For the text-containing cell, return its midpoint in (x, y) coordinate format. 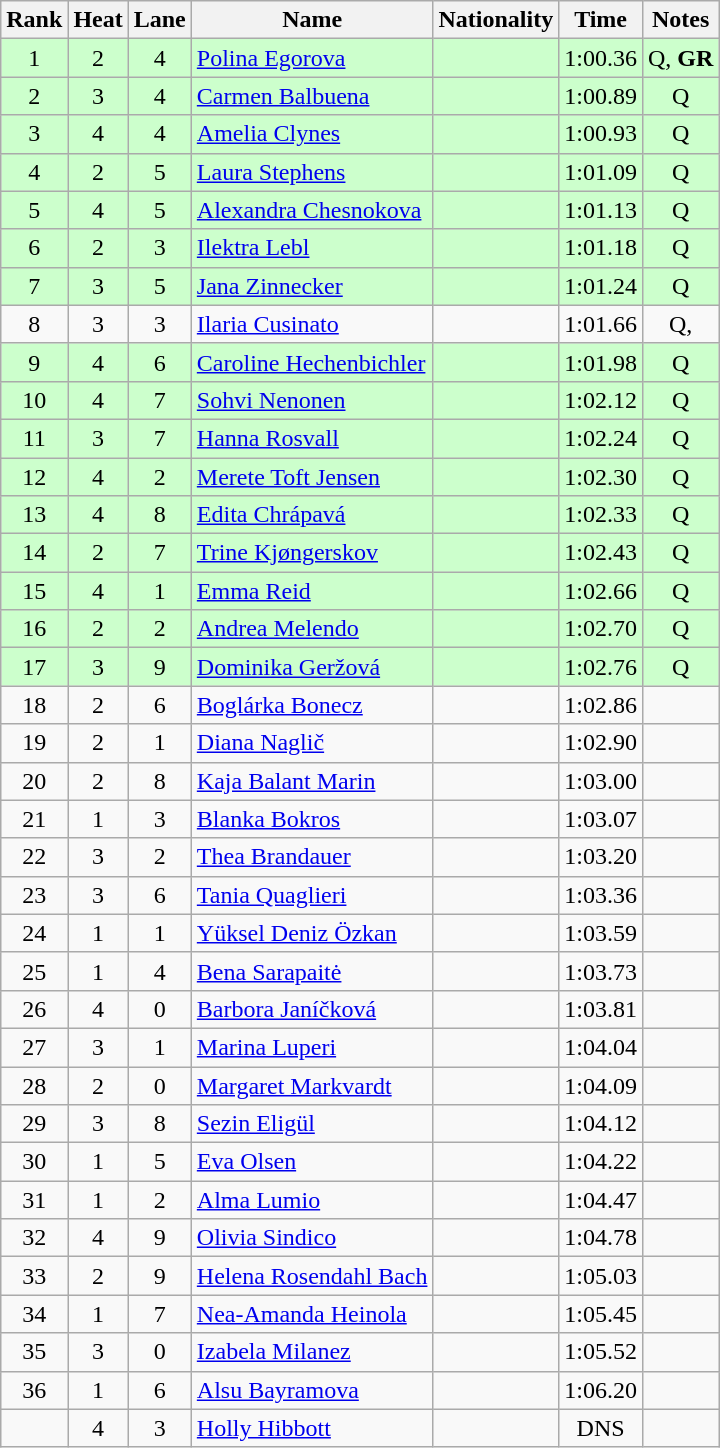
1:02.43 (601, 553)
Jana Zinnecker (312, 286)
1:03.81 (601, 1009)
Diana Naglič (312, 743)
Marina Luperi (312, 1047)
Merete Toft Jensen (312, 477)
Notes (680, 20)
1:01.98 (601, 362)
1:01.18 (601, 248)
30 (34, 1162)
Bena Sarapaitė (312, 971)
14 (34, 553)
Hanna Rosvall (312, 438)
1:05.45 (601, 1314)
Alsu Bayramova (312, 1390)
Alma Lumio (312, 1200)
23 (34, 895)
Sezin Eligül (312, 1124)
Dominika Geržová (312, 667)
Q, GR (680, 58)
1:02.30 (601, 477)
1:04.78 (601, 1238)
1:01.24 (601, 286)
1:03.00 (601, 781)
Alexandra Chesnokova (312, 210)
33 (34, 1276)
1:02.76 (601, 667)
18 (34, 705)
35 (34, 1352)
11 (34, 438)
22 (34, 857)
20 (34, 781)
1:04.04 (601, 1047)
Caroline Hechenbichler (312, 362)
Helena Rosendahl Bach (312, 1276)
Holly Hibbott (312, 1428)
Margaret Markvardt (312, 1085)
26 (34, 1009)
Sohvi Nenonen (312, 400)
Name (312, 20)
1:04.47 (601, 1200)
Amelia Clynes (312, 134)
Lane (160, 20)
15 (34, 591)
16 (34, 629)
1:02.12 (601, 400)
12 (34, 477)
1:02.90 (601, 743)
Ilektra Lebl (312, 248)
Rank (34, 20)
1:01.13 (601, 210)
1:02.70 (601, 629)
19 (34, 743)
Ilaria Cusinato (312, 324)
Boglárka Bonecz (312, 705)
1:02.33 (601, 515)
Heat (98, 20)
31 (34, 1200)
17 (34, 667)
Yüksel Deniz Özkan (312, 933)
Eva Olsen (312, 1162)
Izabela Milanez (312, 1352)
1:01.09 (601, 172)
1:00.89 (601, 96)
Q, (680, 324)
1:03.73 (601, 971)
13 (34, 515)
1:05.52 (601, 1352)
DNS (601, 1428)
Kaja Balant Marin (312, 781)
Nationality (496, 20)
1:02.66 (601, 591)
Barbora Janíčková (312, 1009)
Trine Kjøngerskov (312, 553)
Olivia Sindico (312, 1238)
Thea Brandauer (312, 857)
28 (34, 1085)
25 (34, 971)
1:00.36 (601, 58)
Emma Reid (312, 591)
21 (34, 819)
1:02.86 (601, 705)
1:03.07 (601, 819)
Carmen Balbuena (312, 96)
1:03.36 (601, 895)
29 (34, 1124)
1:04.09 (601, 1085)
1:04.22 (601, 1162)
Tania Quaglieri (312, 895)
36 (34, 1390)
Polina Egorova (312, 58)
1:00.93 (601, 134)
24 (34, 933)
Andrea Melendo (312, 629)
34 (34, 1314)
Laura Stephens (312, 172)
1:04.12 (601, 1124)
1:06.20 (601, 1390)
Nea-Amanda Heinola (312, 1314)
Time (601, 20)
1:01.66 (601, 324)
1:05.03 (601, 1276)
1:03.20 (601, 857)
32 (34, 1238)
10 (34, 400)
1:03.59 (601, 933)
1:02.24 (601, 438)
Edita Chrápavá (312, 515)
27 (34, 1047)
Blanka Bokros (312, 819)
